Pinpoint the cell where the given text exists, returning its [x, y] midpoint coordinate. 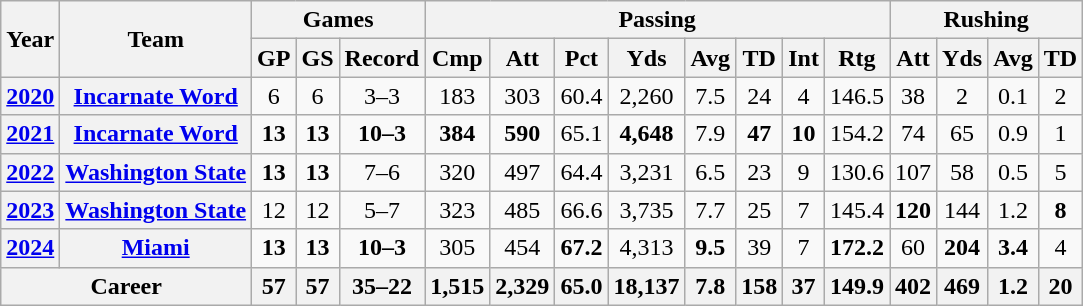
3.4 [1014, 248]
39 [760, 248]
7.8 [710, 286]
35–22 [382, 286]
Cmp [458, 58]
60 [914, 248]
497 [522, 172]
Year [30, 39]
24 [760, 96]
10 [804, 134]
GP [274, 58]
60.4 [582, 96]
5 [1060, 172]
107 [914, 172]
2022 [30, 172]
2023 [30, 210]
Miami [156, 248]
0.9 [1014, 134]
Team [156, 39]
323 [458, 210]
8 [1060, 210]
Games [338, 20]
65.0 [582, 286]
1 [1060, 134]
3,735 [646, 210]
2,329 [522, 286]
3–3 [382, 96]
144 [962, 210]
320 [458, 172]
4,313 [646, 248]
23 [760, 172]
154.2 [856, 134]
18,137 [646, 286]
172.2 [856, 248]
454 [522, 248]
485 [522, 210]
305 [458, 248]
7.9 [710, 134]
7.7 [710, 210]
9 [804, 172]
204 [962, 248]
Career [126, 286]
65.1 [582, 134]
7–6 [382, 172]
0.1 [1014, 96]
590 [522, 134]
145.4 [856, 210]
2021 [30, 134]
0.5 [1014, 172]
5–7 [382, 210]
Record [382, 58]
37 [804, 286]
74 [914, 134]
Rtg [856, 58]
2020 [30, 96]
64.4 [582, 172]
1,515 [458, 286]
130.6 [856, 172]
158 [760, 286]
65 [962, 134]
20 [1060, 286]
Pct [582, 58]
120 [914, 210]
2,260 [646, 96]
Int [804, 58]
7.5 [710, 96]
38 [914, 96]
4,648 [646, 134]
384 [458, 134]
469 [962, 286]
402 [914, 286]
9.5 [710, 248]
66.6 [582, 210]
2024 [30, 248]
67.2 [582, 248]
47 [760, 134]
303 [522, 96]
25 [760, 210]
Passing [658, 20]
146.5 [856, 96]
3,231 [646, 172]
183 [458, 96]
GS [318, 58]
Rushing [986, 20]
58 [962, 172]
149.9 [856, 286]
6.5 [710, 172]
